Scan for the cell matching the given text and deliver its [X, Y] coordinate at center. 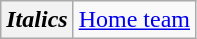
Italics [37, 20]
Home team [134, 20]
